Find where the given text appears and provide that cell's center as (x, y) coordinate. 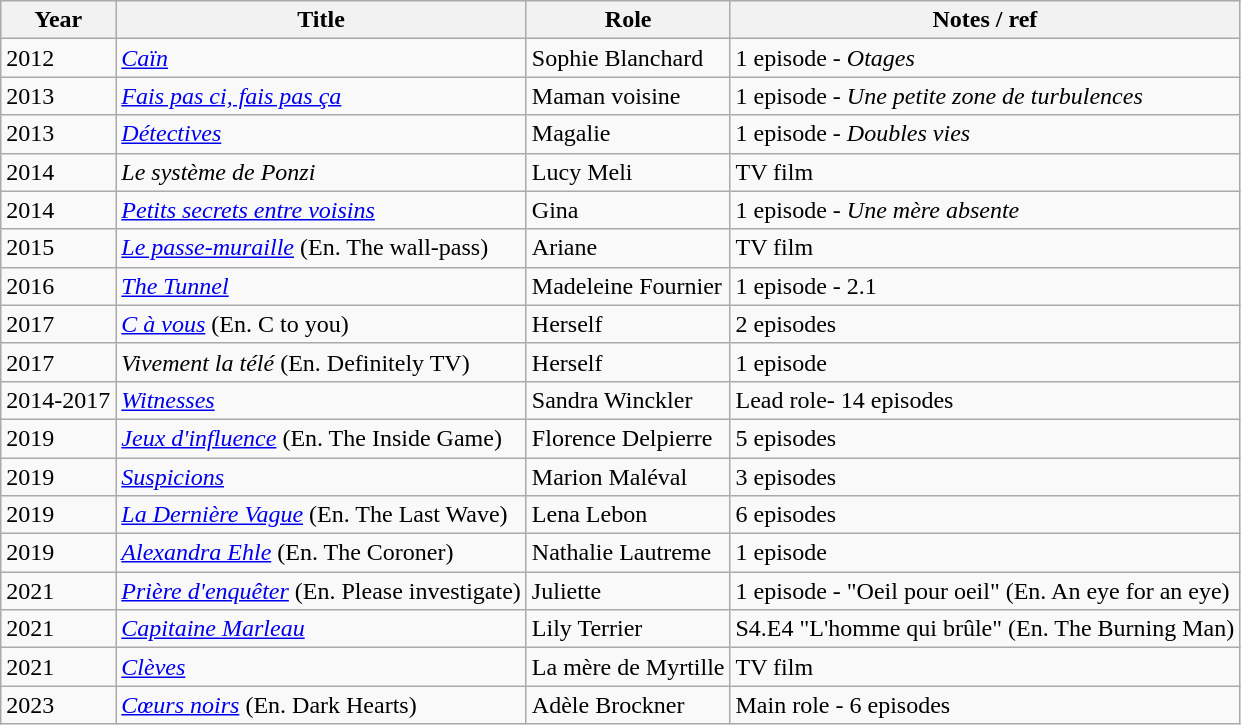
Marion Maléval (628, 477)
Caïn (322, 58)
The Tunnel (322, 286)
Lily Terrier (628, 629)
Sandra Winckler (628, 400)
Adèle Brockner (628, 705)
Juliette (628, 591)
Le système de Ponzi (322, 172)
1 episode - Doubles vies (985, 134)
Madeleine Fournier (628, 286)
Prière d'enquêter (En. Please investigate) (322, 591)
1 episode - Une petite zone de turbulences (985, 96)
C à vous (En. C to you) (322, 324)
1 episode - "Oeil pour oeil" (En. An eye for an eye) (985, 591)
2016 (58, 286)
La Dernière Vague (En. The Last Wave) (322, 515)
Petits secrets entre voisins (322, 210)
Notes / ref (985, 20)
Cœurs noirs (En. Dark Hearts) (322, 705)
Fais pas ci, fais pas ça (322, 96)
3 episodes (985, 477)
Main role - 6 episodes (985, 705)
2 episodes (985, 324)
La mère de Myrtille (628, 667)
Gina (628, 210)
Ariane (628, 248)
Witnesses (322, 400)
Vivement la télé (En. Definitely TV) (322, 362)
Sophie Blanchard (628, 58)
Capitaine Marleau (322, 629)
Détectives (322, 134)
2014-2017 (58, 400)
Florence Delpierre (628, 438)
5 episodes (985, 438)
1 episode - Otages (985, 58)
2012 (58, 58)
Suspicions (322, 477)
Title (322, 20)
Role (628, 20)
Alexandra Ehle (En. The Coroner) (322, 553)
S4.E4 "L'homme qui brûle" (En. The Burning Man) (985, 629)
Year (58, 20)
6 episodes (985, 515)
Le passe-muraille (En. The wall-pass) (322, 248)
Lead role- 14 episodes (985, 400)
2023 (58, 705)
2015 (58, 248)
Magalie (628, 134)
Nathalie Lautreme (628, 553)
1 episode - 2.1 (985, 286)
Maman voisine (628, 96)
Lucy Meli (628, 172)
Lena Lebon (628, 515)
1 episode - Une mère absente (985, 210)
Clèves (322, 667)
Jeux d'influence (En. The Inside Game) (322, 438)
